Return (X, Y) of the center of cell containing provided text 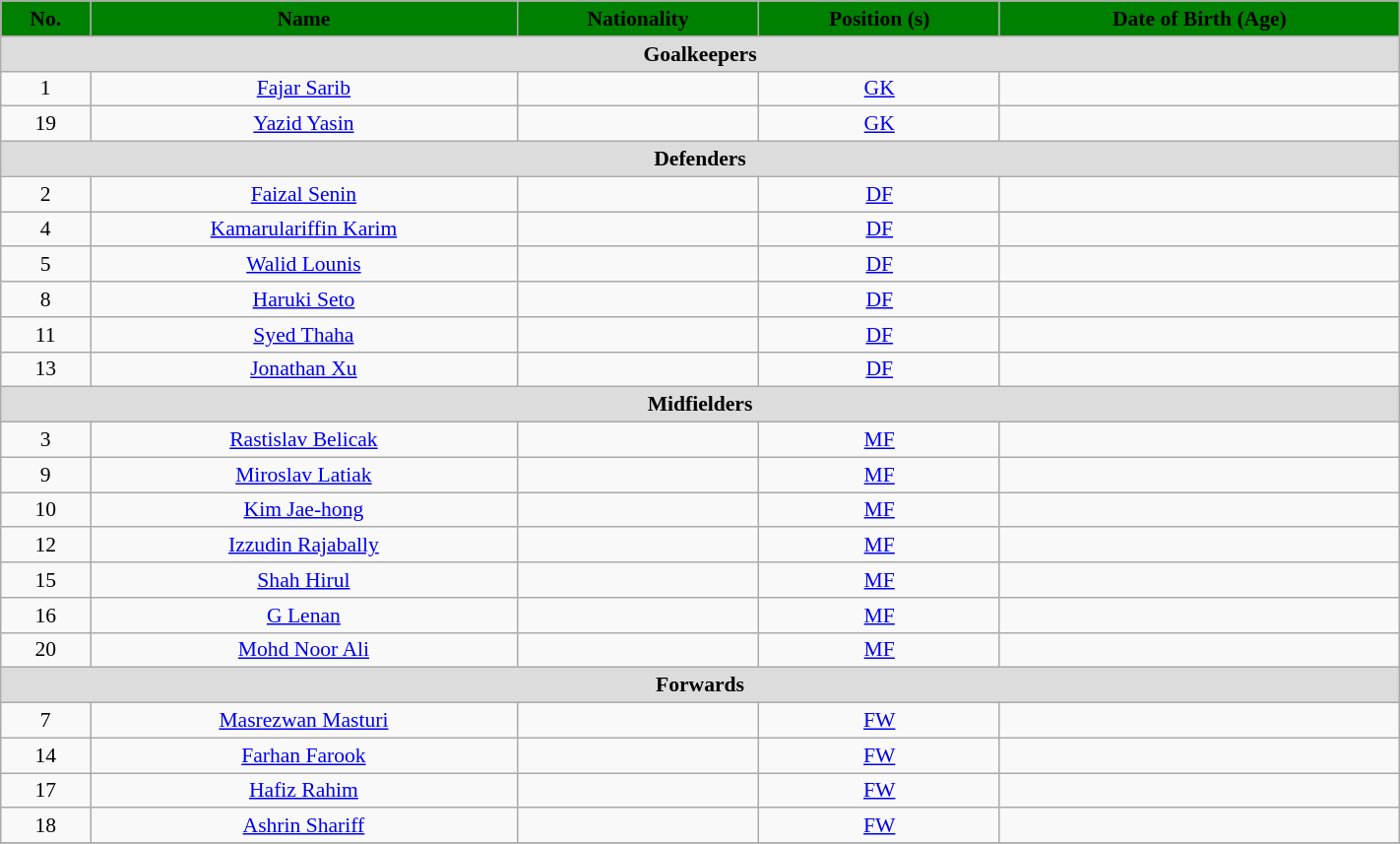
19 (45, 124)
7 (45, 721)
Walid Lounis (303, 265)
17 (45, 791)
8 (45, 299)
10 (45, 510)
No. (45, 19)
Faizal Senin (303, 194)
Kim Jae-hong (303, 510)
Jonathan Xu (303, 369)
14 (45, 755)
Goalkeepers (700, 54)
Position (s) (879, 19)
Farhan Farook (303, 755)
Mohd Noor Ali (303, 650)
Defenders (700, 160)
Nationality (638, 19)
Shah Hirul (303, 580)
Rastislav Belicak (303, 440)
12 (45, 546)
Miroslav Latiak (303, 475)
2 (45, 194)
Kamarulariffin Karim (303, 229)
11 (45, 335)
Forwards (700, 685)
9 (45, 475)
Midfielders (700, 405)
16 (45, 616)
G Lenan (303, 616)
15 (45, 580)
Syed Thaha (303, 335)
13 (45, 369)
Name (303, 19)
20 (45, 650)
Haruki Seto (303, 299)
4 (45, 229)
Yazid Yasin (303, 124)
18 (45, 826)
Fajar Sarib (303, 89)
1 (45, 89)
Masrezwan Masturi (303, 721)
Izzudin Rajabally (303, 546)
Ashrin Shariff (303, 826)
5 (45, 265)
Date of Birth (Age) (1199, 19)
3 (45, 440)
Hafiz Rahim (303, 791)
